Scan for the cell matching the given text and deliver its [X, Y] coordinate at center. 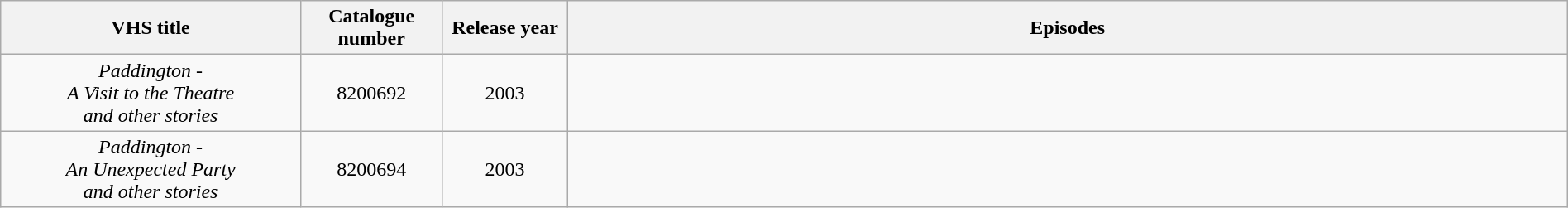
Episodes [1067, 28]
Paddington -A Visit to the Theatreand other stories [151, 93]
8200694 [370, 169]
8200692 [370, 93]
Release year [504, 28]
Paddington -An Unexpected Partyand other stories [151, 169]
Cataloguenumber [370, 28]
VHS title [151, 28]
